Determine the [X, Y] coordinate at the center of the cell enclosing the given text.  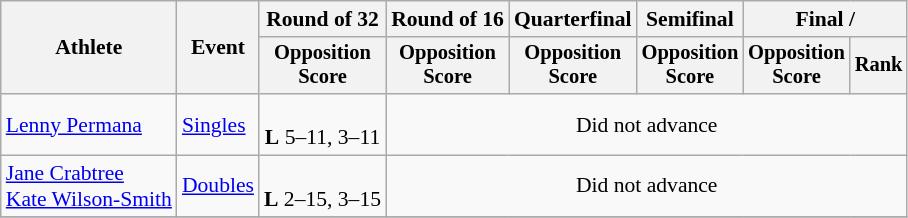
Semifinal [690, 19]
Round of 16 [448, 19]
Doubles [218, 186]
L 2–15, 3–15 [322, 186]
Round of 32 [322, 19]
Rank [879, 66]
Quarterfinal [573, 19]
Lenny Permana [89, 124]
Event [218, 48]
Singles [218, 124]
Athlete [89, 48]
Final / [825, 19]
L 5–11, 3–11 [322, 124]
Jane CrabtreeKate Wilson-Smith [89, 186]
